From the cell containing the given text, extract its center point as (X, Y) coordinate. 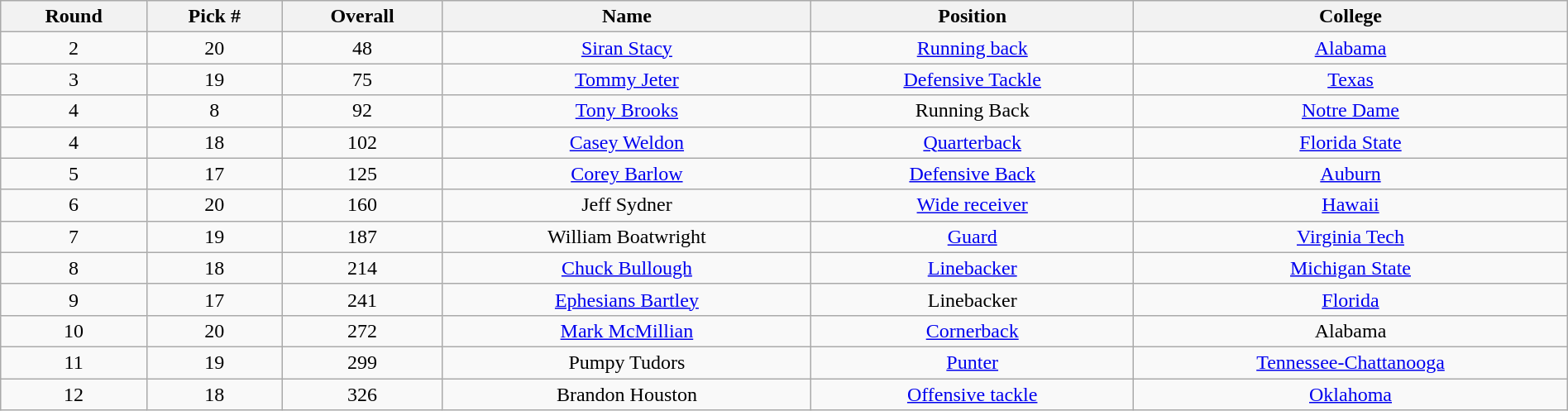
Notre Dame (1350, 111)
Michigan State (1350, 268)
Casey Weldon (627, 142)
Punter (973, 362)
187 (362, 237)
Siran Stacy (627, 48)
7 (74, 237)
Cornerback (973, 331)
College (1350, 17)
5 (74, 174)
Tennessee-Chattanooga (1350, 362)
3 (74, 79)
Corey Barlow (627, 174)
2 (74, 48)
Position (973, 17)
Texas (1350, 79)
Ephesians Bartley (627, 299)
160 (362, 205)
214 (362, 268)
Running back (973, 48)
326 (362, 394)
Overall (362, 17)
241 (362, 299)
Defensive Tackle (973, 79)
Running Back (973, 111)
William Boatwright (627, 237)
Florida State (1350, 142)
11 (74, 362)
Florida (1350, 299)
Hawaii (1350, 205)
Name (627, 17)
Oklahoma (1350, 394)
Guard (973, 237)
6 (74, 205)
Defensive Back (973, 174)
Jeff Sydner (627, 205)
Offensive tackle (973, 394)
10 (74, 331)
299 (362, 362)
Quarterback (973, 142)
Brandon Houston (627, 394)
92 (362, 111)
48 (362, 48)
Tommy Jeter (627, 79)
9 (74, 299)
Round (74, 17)
Chuck Bullough (627, 268)
102 (362, 142)
Wide receiver (973, 205)
Pick # (213, 17)
75 (362, 79)
Tony Brooks (627, 111)
Auburn (1350, 174)
125 (362, 174)
Mark McMillian (627, 331)
12 (74, 394)
Pumpy Tudors (627, 362)
Virginia Tech (1350, 237)
272 (362, 331)
